Pinpoint the cell where the given text exists, returning its (x, y) midpoint coordinate. 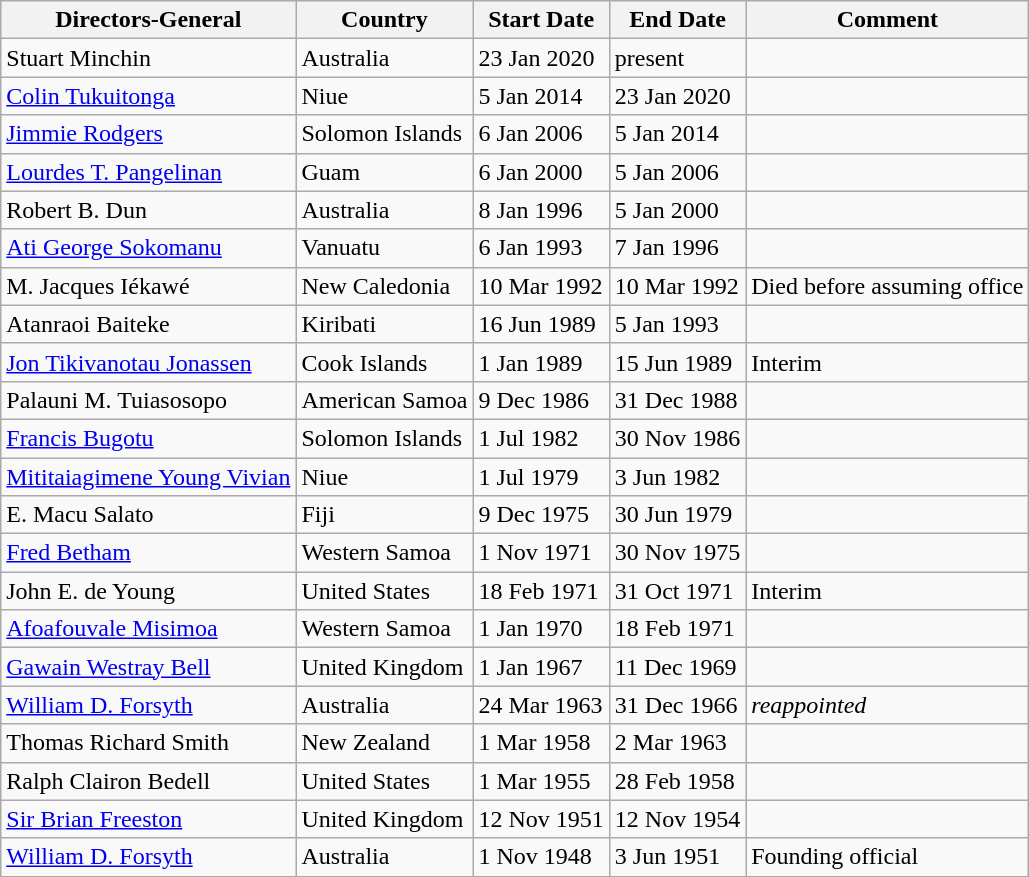
15 Jun 1989 (677, 362)
Guam (384, 172)
New Caledonia (384, 286)
Francis Bugotu (148, 438)
Gawain Westray Bell (148, 667)
Palauni M. Tuiasosopo (148, 400)
3 Jun 1982 (677, 477)
Start Date (541, 20)
9 Dec 1975 (541, 515)
Country (384, 20)
16 Jun 1989 (541, 324)
1 Jul 1982 (541, 438)
28 Feb 1958 (677, 781)
5 Jan 2006 (677, 172)
2 Mar 1963 (677, 743)
1 Jul 1979 (541, 477)
30 Nov 1975 (677, 553)
Lourdes T. Pangelinan (148, 172)
12 Nov 1954 (677, 819)
31 Dec 1988 (677, 400)
6 Jan 2000 (541, 172)
E. Macu Salato (148, 515)
Sir Brian Freeston (148, 819)
Thomas Richard Smith (148, 743)
Fred Betham (148, 553)
12 Nov 1951 (541, 819)
Founding official (888, 857)
1 Nov 1971 (541, 553)
Afoafouvale Misimoa (148, 629)
31 Dec 1966 (677, 705)
End Date (677, 20)
present (677, 58)
3 Jun 1951 (677, 857)
1 Jan 1967 (541, 667)
John E. de Young (148, 591)
Directors-General (148, 20)
Colin Tukuitonga (148, 96)
Mititaiagimene Young Vivian (148, 477)
Died before assuming office (888, 286)
11 Dec 1969 (677, 667)
8 Jan 1996 (541, 210)
1 Mar 1958 (541, 743)
American Samoa (384, 400)
Jimmie Rodgers (148, 134)
M. Jacques Iékawé (148, 286)
9 Dec 1986 (541, 400)
Cook Islands (384, 362)
24 Mar 1963 (541, 705)
31 Oct 1971 (677, 591)
Vanuatu (384, 248)
6 Jan 1993 (541, 248)
1 Jan 1989 (541, 362)
7 Jan 1996 (677, 248)
1 Mar 1955 (541, 781)
Ati George Sokomanu (148, 248)
5 Jan 2000 (677, 210)
Robert B. Dun (148, 210)
Fiji (384, 515)
Ralph Clairon Bedell (148, 781)
1 Jan 1970 (541, 629)
Atanraoi Baiteke (148, 324)
5 Jan 1993 (677, 324)
30 Nov 1986 (677, 438)
Kiribati (384, 324)
Comment (888, 20)
30 Jun 1979 (677, 515)
1 Nov 1948 (541, 857)
reappointed (888, 705)
New Zealand (384, 743)
Jon Tikivanotau Jonassen (148, 362)
6 Jan 2006 (541, 134)
Stuart Minchin (148, 58)
